From the cell containing the given text, extract its center point as [x, y] coordinate. 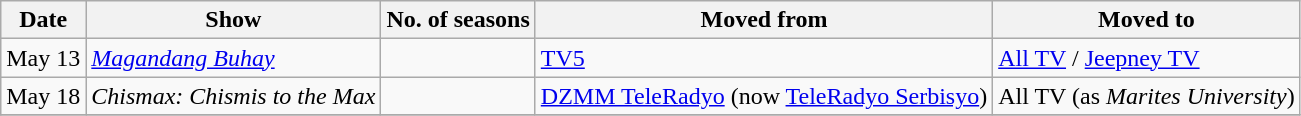
Moved to [1146, 20]
Show [234, 20]
DZMM TeleRadyo (now TeleRadyo Serbisyo) [764, 96]
All TV (as Marites University) [1146, 96]
May 13 [44, 58]
Magandang Buhay [234, 58]
No. of seasons [458, 20]
Moved from [764, 20]
Date [44, 20]
May 18 [44, 96]
Chismax: Chismis to the Max [234, 96]
TV5 [764, 58]
All TV / Jeepney TV [1146, 58]
